Pinpoint the cell where the given text exists, returning its (x, y) midpoint coordinate. 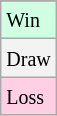
Win (28, 20)
Loss (28, 96)
Draw (28, 58)
